Search for the cell housing the specified text and yield its (x, y) center coordinate. 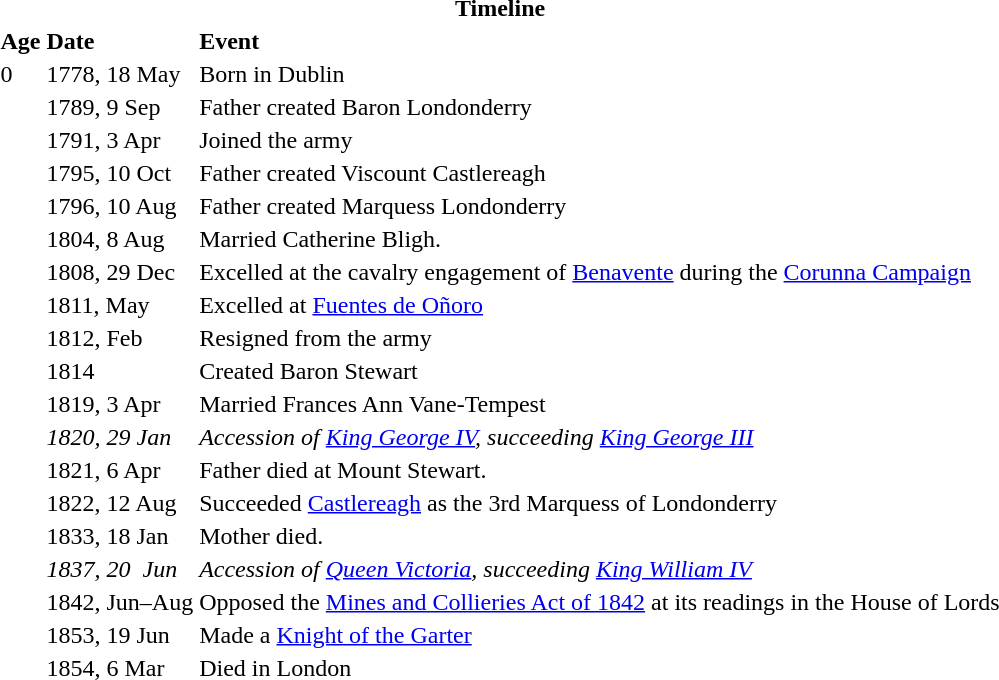
1789, 9 Sep (120, 107)
1853, 19 Jun (120, 635)
1804, 8 Aug (120, 239)
1833, 18 Jan (120, 536)
1842, Jun–Aug (120, 602)
1814 (120, 371)
1791, 3 Apr (120, 140)
1778, 18 May (120, 74)
1812, Feb (120, 338)
1822, 12 Aug (120, 503)
1811, May (120, 305)
1820, 29 Jan (120, 437)
1796, 10 Aug (120, 206)
1821, 6 Apr (120, 470)
1795, 10 Oct (120, 173)
Date (120, 41)
1837, 20 Jun (120, 569)
1819, 3 Apr (120, 404)
1808, 29 Dec (120, 272)
